Determine the [X, Y] coordinate at the center of the cell enclosing the given text.  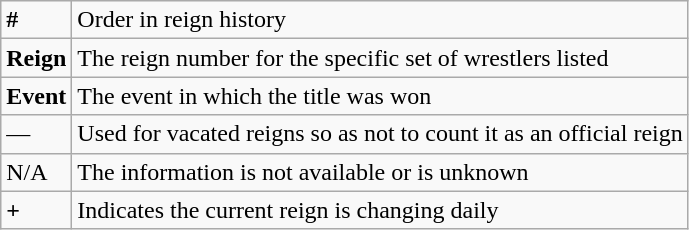
— [36, 134]
N/A [36, 172]
The event in which the title was won [380, 96]
Event [36, 96]
The reign number for the specific set of wrestlers listed [380, 58]
Used for vacated reigns so as not to count it as an official reign [380, 134]
Reign [36, 58]
Order in reign history [380, 20]
# [36, 20]
The information is not available or is unknown [380, 172]
Indicates the current reign is changing daily [380, 210]
+ [36, 210]
